Detect which cell encompasses the target text, then output its (X, Y) center coordinate. 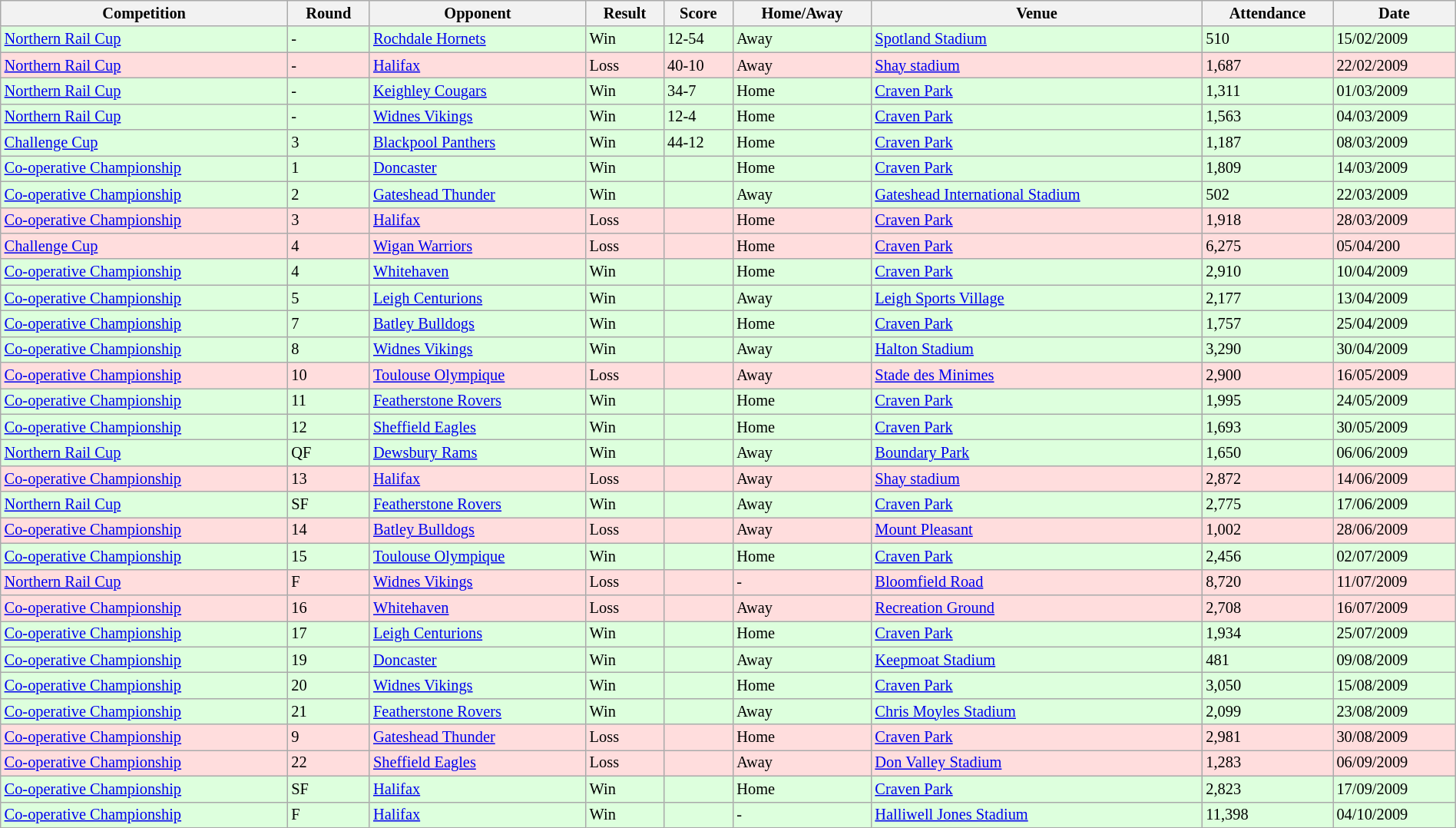
1,650 (1267, 452)
2,099 (1267, 711)
Dewsbury Rams (478, 452)
Home/Away (802, 13)
17 (329, 634)
6,275 (1267, 246)
Opponent (478, 13)
1,757 (1267, 323)
1,995 (1267, 401)
2,708 (1267, 608)
Halton Stadium (1037, 349)
30/08/2009 (1395, 737)
16 (329, 608)
24/05/2009 (1395, 401)
Keepmoat Stadium (1037, 660)
3,050 (1267, 685)
2,872 (1267, 479)
15/08/2009 (1395, 685)
01/03/2009 (1395, 91)
1,918 (1267, 220)
Spotland Stadium (1037, 39)
05/04/200 (1395, 246)
2,775 (1267, 505)
30/04/2009 (1395, 349)
04/10/2009 (1395, 815)
Halliwell Jones Stadium (1037, 815)
2,177 (1267, 298)
22/03/2009 (1395, 194)
Stade des Minimes (1037, 376)
11,398 (1267, 815)
Keighley Cougars (478, 91)
2,981 (1267, 737)
Competition (144, 13)
15 (329, 556)
17/06/2009 (1395, 505)
28/03/2009 (1395, 220)
Bloomfield Road (1037, 582)
11/07/2009 (1395, 582)
Attendance (1267, 13)
Rochdale Hornets (478, 39)
1,563 (1267, 117)
08/03/2009 (1395, 143)
40-10 (698, 65)
1,002 (1267, 530)
28/06/2009 (1395, 530)
Don Valley Stadium (1037, 763)
1,687 (1267, 65)
17/09/2009 (1395, 789)
12-4 (698, 117)
3,290 (1267, 349)
09/08/2009 (1395, 660)
1,693 (1267, 427)
2,823 (1267, 789)
16/07/2009 (1395, 608)
2,910 (1267, 272)
10 (329, 376)
510 (1267, 39)
13 (329, 479)
Date (1395, 13)
14/03/2009 (1395, 168)
Chris Moyles Stadium (1037, 711)
Wigan Warriors (478, 246)
9 (329, 737)
25/07/2009 (1395, 634)
1,809 (1267, 168)
481 (1267, 660)
Round (329, 13)
1 (329, 168)
Blackpool Panthers (478, 143)
13/04/2009 (1395, 298)
02/07/2009 (1395, 556)
1,283 (1267, 763)
14/06/2009 (1395, 479)
16/05/2009 (1395, 376)
23/08/2009 (1395, 711)
14 (329, 530)
21 (329, 711)
1,934 (1267, 634)
11 (329, 401)
Gateshead International Stadium (1037, 194)
22/02/2009 (1395, 65)
Recreation Ground (1037, 608)
10/04/2009 (1395, 272)
25/04/2009 (1395, 323)
QF (329, 452)
1,311 (1267, 91)
04/03/2009 (1395, 117)
Result (625, 13)
1,187 (1267, 143)
15/02/2009 (1395, 39)
2,456 (1267, 556)
7 (329, 323)
5 (329, 298)
2 (329, 194)
20 (329, 685)
2,900 (1267, 376)
12 (329, 427)
30/05/2009 (1395, 427)
Boundary Park (1037, 452)
06/06/2009 (1395, 452)
Leigh Sports Village (1037, 298)
Mount Pleasant (1037, 530)
44-12 (698, 143)
Venue (1037, 13)
8,720 (1267, 582)
19 (329, 660)
502 (1267, 194)
06/09/2009 (1395, 763)
12-54 (698, 39)
Score (698, 13)
8 (329, 349)
22 (329, 763)
34-7 (698, 91)
